Locate the cell with the specified text and output its [X, Y] center coordinate. 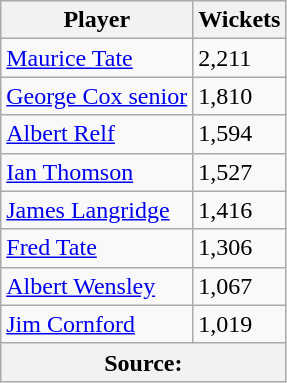
Albert Wensley [97, 286]
1,594 [240, 134]
Albert Relf [97, 134]
Ian Thomson [97, 172]
1,306 [240, 248]
1,527 [240, 172]
1,416 [240, 210]
2,211 [240, 58]
Player [97, 20]
1,067 [240, 286]
Source: [144, 362]
1,019 [240, 324]
Maurice Tate [97, 58]
1,810 [240, 96]
James Langridge [97, 210]
Wickets [240, 20]
Fred Tate [97, 248]
Jim Cornford [97, 324]
George Cox senior [97, 96]
